Search for the cell housing the specified text and yield its (x, y) center coordinate. 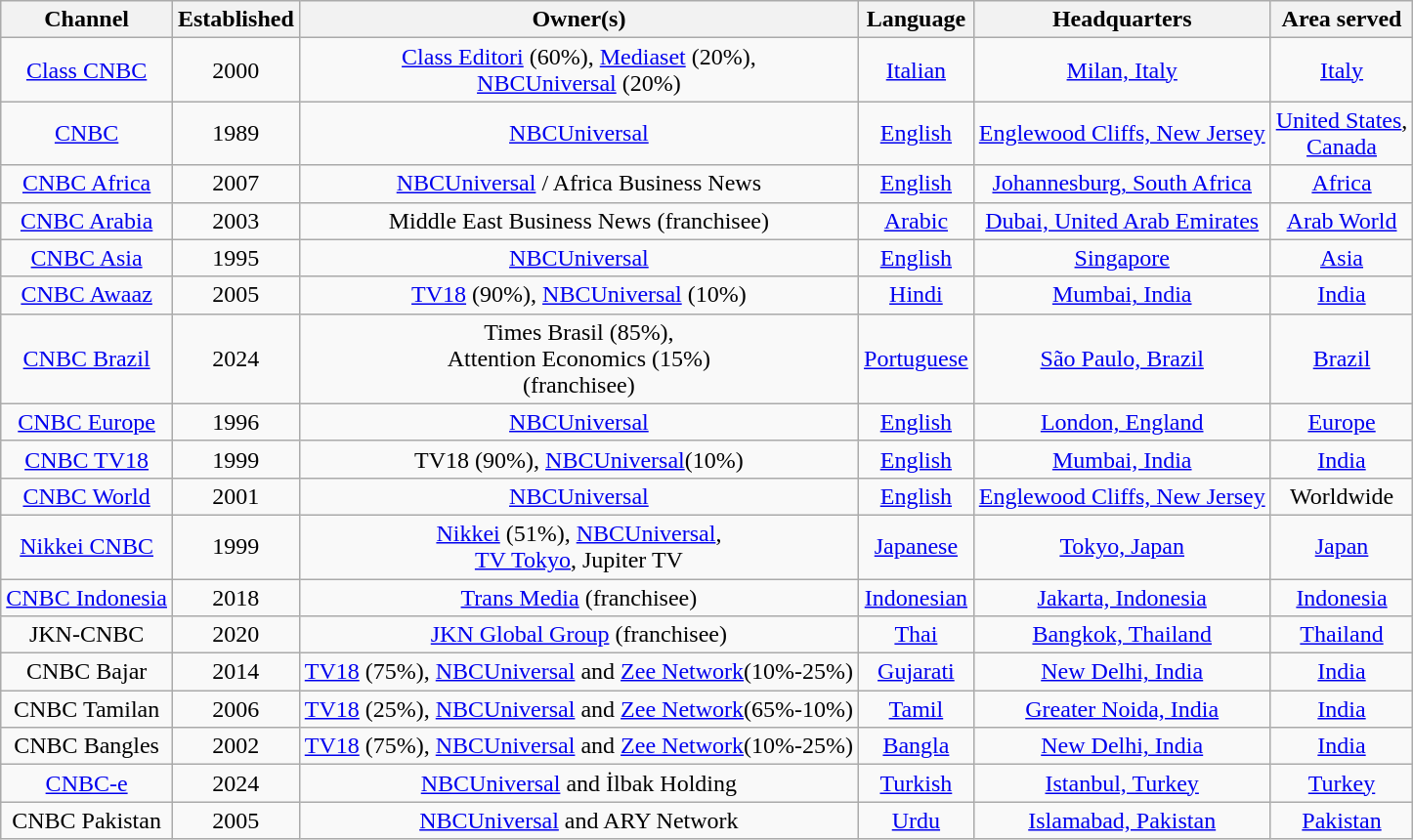
Dubai, United Arab Emirates (1122, 221)
Turkish (917, 783)
Brazil (1342, 358)
Gujarati (917, 672)
Italian (917, 70)
Japanese (917, 547)
2007 (235, 184)
Italy (1342, 70)
Language (917, 20)
CNBC Bangles (87, 746)
TV18 (90%), NBCUniversal(10%) (578, 459)
Established (235, 20)
CNBC-e (87, 783)
2003 (235, 221)
Tamil (917, 709)
Indonesian (917, 597)
CNBC TV18 (87, 459)
1989 (235, 133)
Bangla (917, 746)
CNBC (87, 133)
TV18 (90%), NBCUniversal (10%) (578, 295)
2002 (235, 746)
Milan, Italy (1122, 70)
Nikkei CNBC (87, 547)
2018 (235, 597)
2014 (235, 672)
Worldwide (1342, 496)
NBCUniversal / Africa Business News (578, 184)
Portuguese (917, 358)
1996 (235, 422)
Johannesburg, South Africa (1122, 184)
Times Brasil (85%), Attention Economics (15%)(franchisee) (578, 358)
NBCUniversal and İlbak Holding (578, 783)
United States,Canada (1342, 133)
Bangkok, Thailand (1122, 635)
CNBC Awaaz (87, 295)
Greater Noida, India (1122, 709)
Arab World (1342, 221)
2000 (235, 70)
Urdu (917, 820)
Middle East Business News (franchisee) (578, 221)
2001 (235, 496)
Arabic (917, 221)
Jakarta, Indonesia (1122, 597)
CNBC Pakistan (87, 820)
São Paulo, Brazil (1122, 358)
JKN Global Group (franchisee) (578, 635)
Africa (1342, 184)
CNBC Europe (87, 422)
Singapore (1122, 258)
1995 (235, 258)
Thailand (1342, 635)
CNBC World (87, 496)
Headquarters (1122, 20)
CNBC Africa (87, 184)
Class CNBC (87, 70)
NBCUniversal and ARY Network (578, 820)
CNBC Asia (87, 258)
Owner(s) (578, 20)
TV18 (25%), NBCUniversal and Zee Network(65%-10%) (578, 709)
Islamabad, Pakistan (1122, 820)
CNBC Tamilan (87, 709)
CNBC Bajar (87, 672)
CNBC Indonesia (87, 597)
Turkey (1342, 783)
Europe (1342, 422)
London, England (1122, 422)
Asia (1342, 258)
Tokyo, Japan (1122, 547)
Trans Media (franchisee) (578, 597)
JKN-CNBC (87, 635)
Area served (1342, 20)
Channel (87, 20)
2006 (235, 709)
Pakistan (1342, 820)
Thai (917, 635)
CNBC Arabia (87, 221)
Indonesia (1342, 597)
Nikkei (51%), NBCUniversal, TV Tokyo, Jupiter TV (578, 547)
Istanbul, Turkey (1122, 783)
Class Editori (60%), Mediaset (20%), NBCUniversal (20%) (578, 70)
2020 (235, 635)
Japan (1342, 547)
CNBC Brazil (87, 358)
Hindi (917, 295)
